Search for the cell housing the specified text and yield its (X, Y) center coordinate. 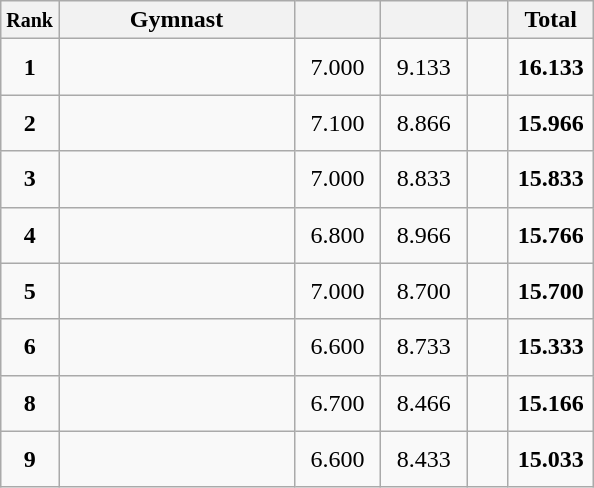
4 (30, 235)
1 (30, 67)
Gymnast (176, 20)
2 (30, 123)
8.966 (424, 235)
8.833 (424, 179)
8.466 (424, 403)
15.833 (551, 179)
16.133 (551, 67)
5 (30, 291)
8.433 (424, 459)
6.700 (338, 403)
3 (30, 179)
8 (30, 403)
7.100 (338, 123)
15.966 (551, 123)
8.733 (424, 347)
15.033 (551, 459)
15.333 (551, 347)
9 (30, 459)
9.133 (424, 67)
8.866 (424, 123)
Total (551, 20)
15.166 (551, 403)
6 (30, 347)
Rank (30, 20)
8.700 (424, 291)
15.766 (551, 235)
15.700 (551, 291)
6.800 (338, 235)
